Locate the cell with the specified text and output its [x, y] center coordinate. 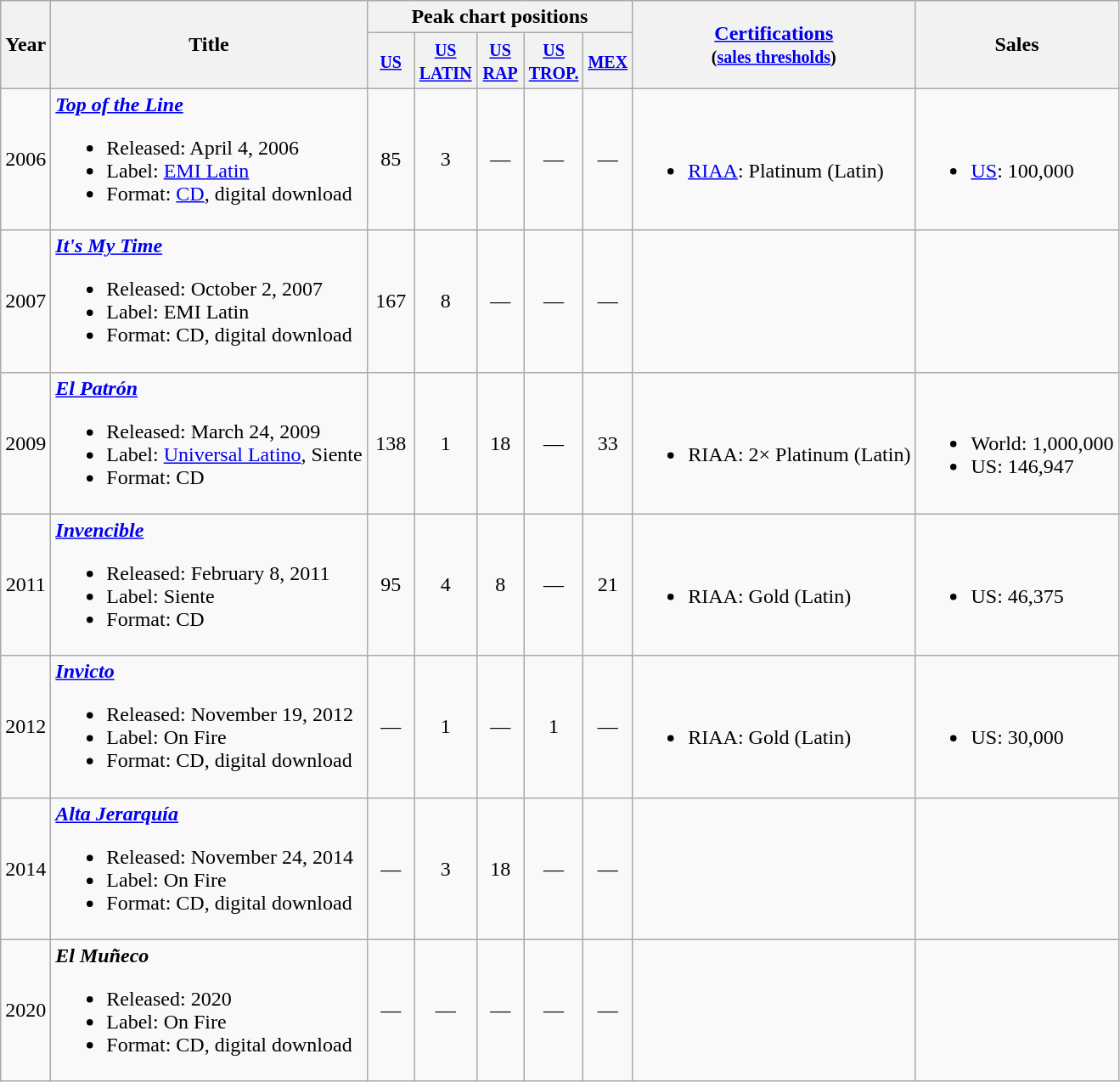
El PatrónReleased: March 24, 2009Label: Universal Latino, SienteFormat: CD [209, 443]
95 [391, 584]
Top of the LineReleased: April 4, 2006Label: EMI LatinFormat: CD, digital download [209, 160]
Year [25, 44]
World: 1,000,000US: 146,947 [1017, 443]
Alta JerarquíaReleased: November 24, 2014Label: On FireFormat: CD, digital download [209, 868]
Peak chart positions [499, 17]
85 [391, 160]
138 [391, 443]
US: 46,375 [1017, 584]
2014 [25, 868]
InvencibleReleased: February 8, 2011Label: SienteFormat: CD [209, 584]
US: 30,000 [1017, 727]
2009 [25, 443]
El MuñecoReleased: 2020Label: On FireFormat: CD, digital download [209, 1011]
USRAP [500, 61]
RIAA: Platinum (Latin) [774, 160]
US [391, 61]
167 [391, 301]
Certifications(sales thresholds) [774, 44]
2007 [25, 301]
It's My TimeReleased: October 2, 2007Label: EMI LatinFormat: CD, digital download [209, 301]
4 [445, 584]
Title [209, 44]
MEX [608, 61]
2020 [25, 1011]
Sales [1017, 44]
USLATIN [445, 61]
2011 [25, 584]
InvictoReleased: November 19, 2012Label: On FireFormat: CD, digital download [209, 727]
RIAA: 2× Platinum (Latin) [774, 443]
US: 100,000 [1017, 160]
2012 [25, 727]
21 [608, 584]
2006 [25, 160]
33 [608, 443]
USTROP. [554, 61]
